Determine the [x, y] coordinate at the center of the cell enclosing the given text.  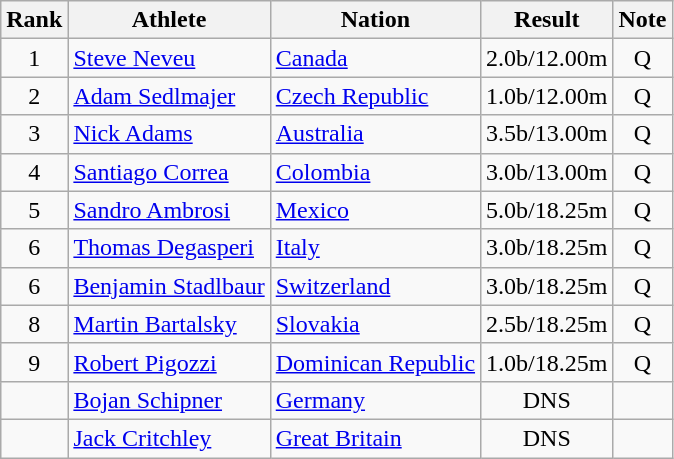
4 [34, 172]
Athlete [169, 20]
Mexico [375, 210]
Martin Bartalsky [169, 324]
Sandro Ambrosi [169, 210]
Australia [375, 134]
Thomas Degasperi [169, 248]
Nick Adams [169, 134]
Bojan Schipner [169, 400]
Adam Sedlmajer [169, 96]
Italy [375, 248]
Czech Republic [375, 96]
Slovakia [375, 324]
Dominican Republic [375, 362]
Great Britain [375, 438]
Canada [375, 58]
1.0b/12.00m [547, 96]
3.0b/13.00m [547, 172]
Germany [375, 400]
1 [34, 58]
5.0b/18.25m [547, 210]
Result [547, 20]
2.5b/18.25m [547, 324]
Robert Pigozzi [169, 362]
2.0b/12.00m [547, 58]
Note [642, 20]
1.0b/18.25m [547, 362]
Steve Neveu [169, 58]
5 [34, 210]
8 [34, 324]
3.5b/13.00m [547, 134]
Switzerland [375, 286]
9 [34, 362]
Nation [375, 20]
2 [34, 96]
Jack Critchley [169, 438]
Rank [34, 20]
Benjamin Stadlbaur [169, 286]
Colombia [375, 172]
3 [34, 134]
Santiago Correa [169, 172]
